Locate the cell with the specified text and output its (x, y) center coordinate. 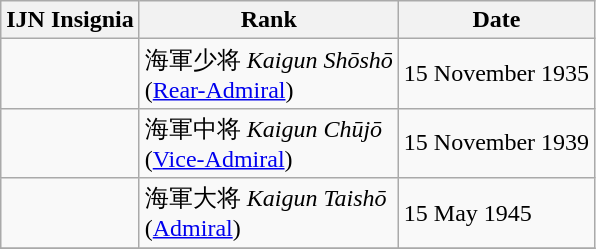
15 November 1939 (496, 143)
15 November 1935 (496, 74)
海軍中将 Kaigun Chūjō (Vice-Admiral) (268, 143)
Rank (268, 20)
IJN Insignia (70, 20)
15 May 1945 (496, 213)
海軍大将 Kaigun Taishō (Admiral) (268, 213)
Date (496, 20)
海軍少将 Kaigun Shōshō (Rear-Admiral) (268, 74)
